Output the [x, y] coordinate of the center of the cell containing the given text.  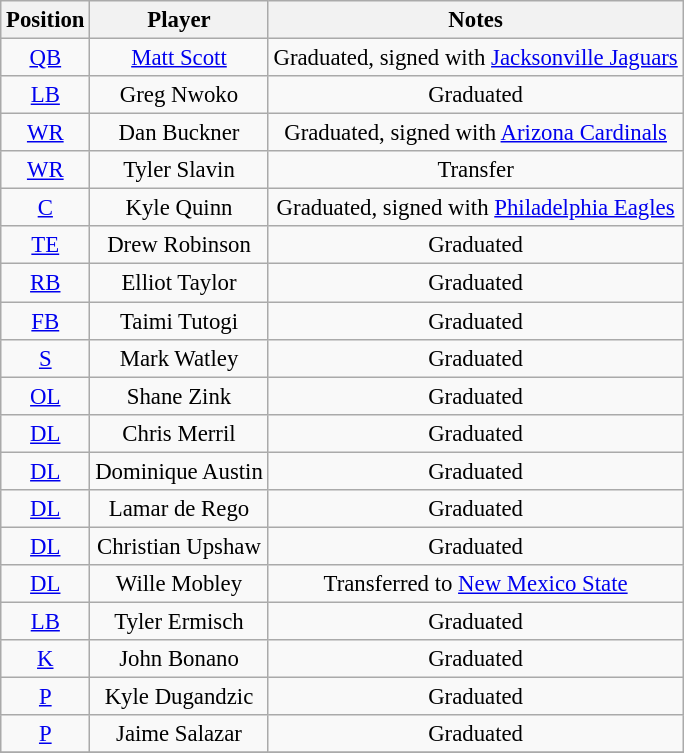
Kyle Quinn [179, 208]
Lamar de Rego [179, 509]
Dominique Austin [179, 471]
S [46, 358]
Transferred to New Mexico State [476, 584]
QB [46, 58]
Taimi Tutogi [179, 321]
Position [46, 20]
Greg Nwoko [179, 95]
Kyle Dugandzic [179, 697]
C [46, 208]
RB [46, 283]
K [46, 659]
Chris Merril [179, 433]
OL [46, 396]
Matt Scott [179, 58]
Notes [476, 20]
Dan Buckner [179, 133]
Wille Mobley [179, 584]
TE [46, 245]
Tyler Ermisch [179, 621]
John Bonano [179, 659]
Shane Zink [179, 396]
FB [46, 321]
Christian Upshaw [179, 546]
Jaime Salazar [179, 734]
Graduated, signed with Jacksonville Jaguars [476, 58]
Transfer [476, 170]
Player [179, 20]
Graduated, signed with Arizona Cardinals [476, 133]
Tyler Slavin [179, 170]
Mark Watley [179, 358]
Drew Robinson [179, 245]
Elliot Taylor [179, 283]
Graduated, signed with Philadelphia Eagles [476, 208]
